Provide the (X, Y) coordinate of the cell's center where the given text is located.  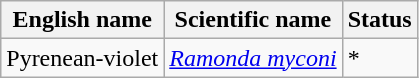
* (380, 58)
Status (380, 20)
Scientific name (253, 20)
English name (82, 20)
Pyrenean-violet (82, 58)
Ramonda myconi (253, 58)
